From the cell containing the given text, extract its center point as (x, y) coordinate. 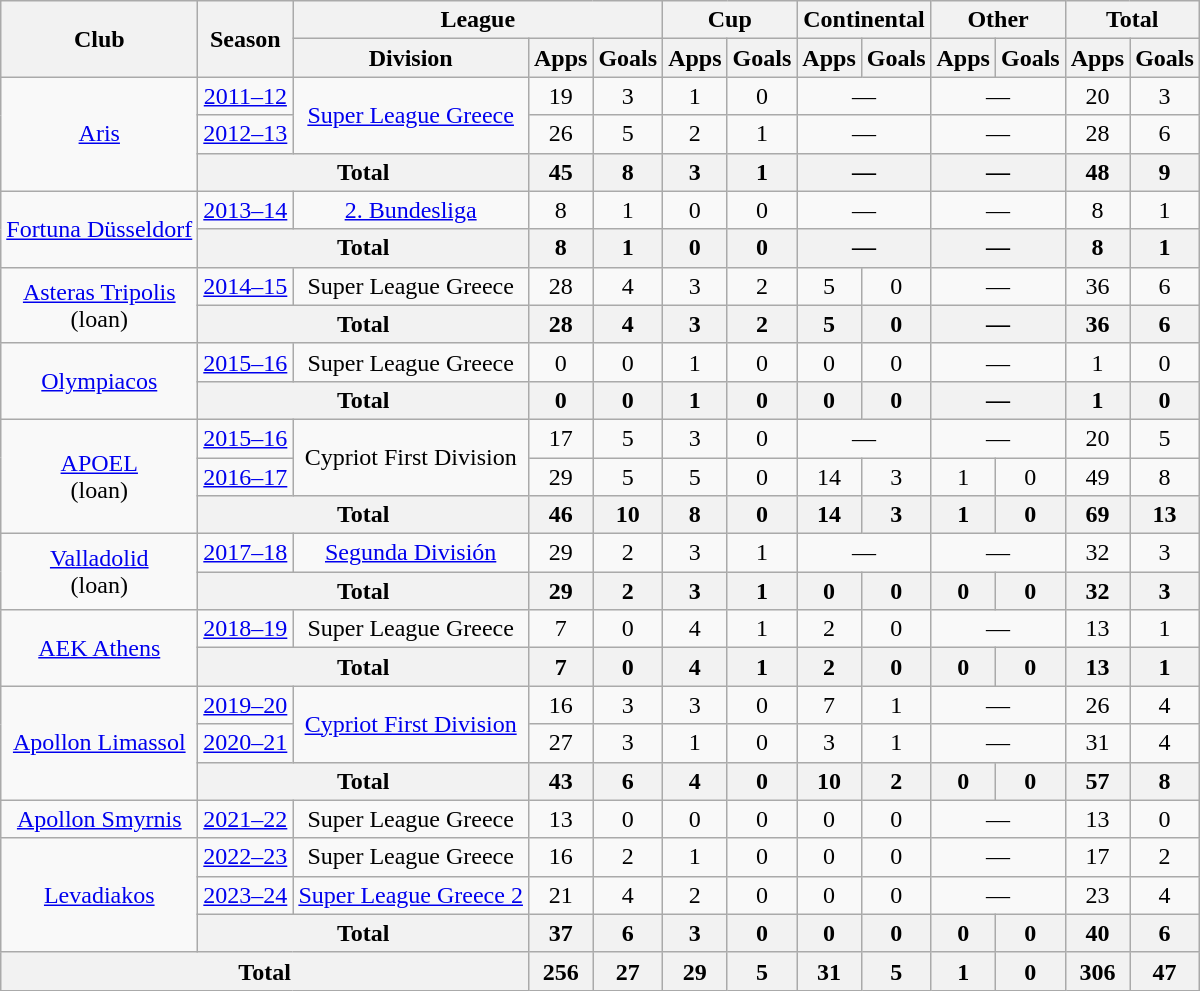
2017–18 (246, 553)
2023–24 (246, 895)
47 (1165, 971)
19 (560, 96)
Asteras Tripolis(loan) (100, 305)
Aris (100, 134)
43 (560, 781)
2012–13 (246, 134)
Other (998, 20)
2019–20 (246, 705)
2016–17 (246, 477)
Fortuna Düsseldorf (100, 229)
2. Bundesliga (411, 210)
2013–14 (246, 210)
Season (246, 39)
Olympiacos (100, 381)
2020–21 (246, 743)
2021–22 (246, 819)
9 (1165, 172)
306 (1097, 971)
37 (560, 933)
45 (560, 172)
Cup (730, 20)
256 (560, 971)
Super League Greece 2 (411, 895)
69 (1097, 515)
Apollon Limassol (100, 743)
Apollon Smyrnis (100, 819)
21 (560, 895)
APOEL(loan) (100, 476)
2011–12 (246, 96)
2022–23 (246, 857)
Division (411, 58)
48 (1097, 172)
Valladolid(loan) (100, 572)
League (478, 20)
Segunda División (411, 553)
57 (1097, 781)
46 (560, 515)
AEK Athens (100, 648)
23 (1097, 895)
2018–19 (246, 629)
2014–15 (246, 286)
Club (100, 39)
Levadiakos (100, 895)
40 (1097, 933)
Continental (864, 20)
49 (1097, 477)
